From the cell containing the given text, extract its center point as (X, Y) coordinate. 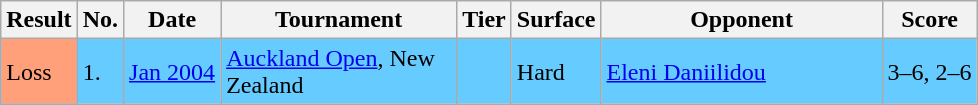
Auckland Open, New Zealand (339, 72)
Hard (556, 72)
Tier (484, 20)
Date (172, 20)
Result (39, 20)
Tournament (339, 20)
No. (100, 20)
1. (100, 72)
3–6, 2–6 (930, 72)
Opponent (742, 20)
Jan 2004 (172, 72)
Surface (556, 20)
Eleni Daniilidou (742, 72)
Score (930, 20)
Loss (39, 72)
